Capture the cell that displays the provided text and extract its (X, Y) central coordinate. 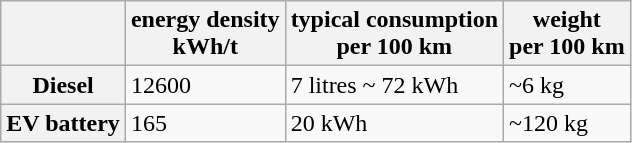
12600 (205, 85)
~120 kg (568, 123)
typical consumptionper 100 km (394, 34)
~6 kg (568, 85)
Diesel (64, 85)
7 litres ~ 72 kWh (394, 85)
EV battery (64, 123)
20 kWh (394, 123)
energy densitykWh/t (205, 34)
weightper 100 km (568, 34)
165 (205, 123)
